From the cell containing the given text, extract its center point as (X, Y) coordinate. 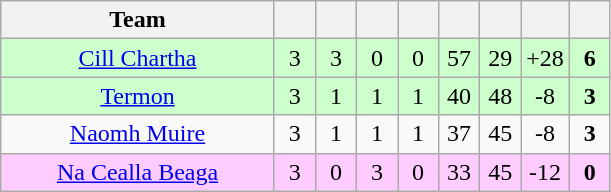
Naomh Muire (138, 134)
48 (500, 96)
40 (460, 96)
37 (460, 134)
-12 (546, 172)
Cill Chartha (138, 58)
6 (590, 58)
Team (138, 20)
57 (460, 58)
Termon (138, 96)
Na Cealla Beaga (138, 172)
29 (500, 58)
33 (460, 172)
+28 (546, 58)
